Output the (X, Y) coordinate of the center of the cell containing the given text.  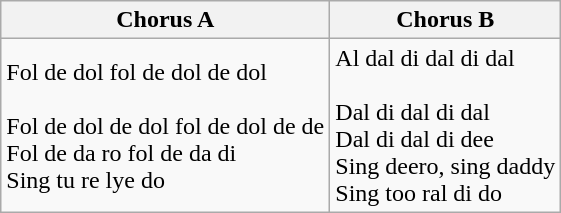
Chorus A (166, 20)
Fol de dol fol de dol de dolFol de dol de dol fol de dol de de Fol de da ro fol de da di Sing tu re lye do (166, 126)
Chorus B (446, 20)
Al dal di dal di dalDal di dal di dal Dal di dal di dee Sing deero, sing daddy Sing too ral di do (446, 126)
